Detect which cell encompasses the target text, then output its [x, y] center coordinate. 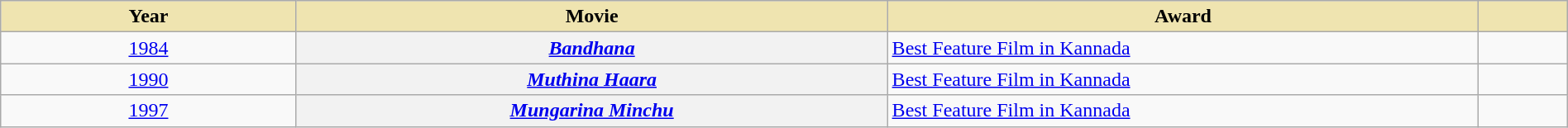
Award [1183, 17]
Bandhana [592, 48]
Movie [592, 17]
1984 [149, 48]
1990 [149, 79]
1997 [149, 111]
Year [149, 17]
Muthina Haara [592, 79]
Mungarina Minchu [592, 111]
